Scan for the cell matching the given text and deliver its (X, Y) coordinate at center. 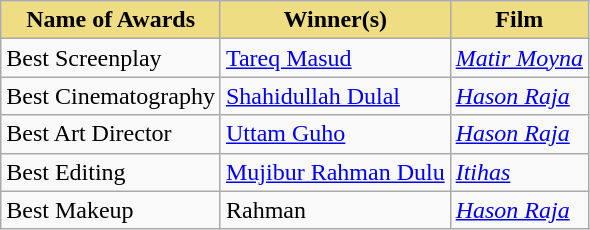
Best Makeup (111, 210)
Winner(s) (335, 20)
Mujibur Rahman Dulu (335, 172)
Best Screenplay (111, 58)
Best Art Director (111, 134)
Best Cinematography (111, 96)
Film (519, 20)
Rahman (335, 210)
Name of Awards (111, 20)
Tareq Masud (335, 58)
Matir Moyna (519, 58)
Best Editing (111, 172)
Uttam Guho (335, 134)
Itihas (519, 172)
Shahidullah Dulal (335, 96)
